Pinpoint the cell where the given text exists, returning its [X, Y] midpoint coordinate. 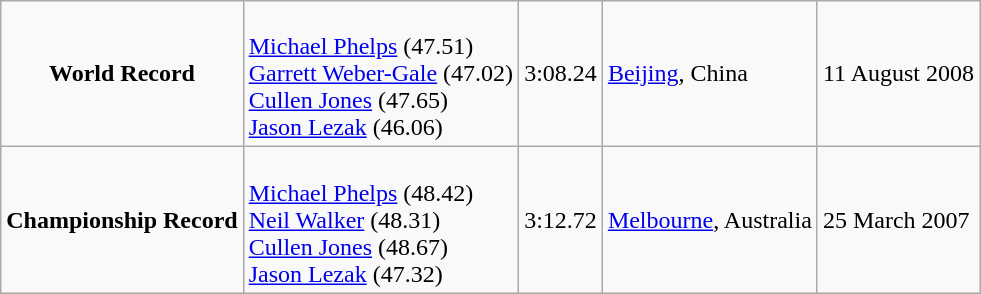
Championship Record [122, 220]
3:08.24 [561, 74]
Michael Phelps (48.42)Neil Walker (48.31)Cullen Jones (48.67)Jason Lezak (47.32) [380, 220]
25 March 2007 [898, 220]
Michael Phelps (47.51)Garrett Weber-Gale (47.02)Cullen Jones (47.65)Jason Lezak (46.06) [380, 74]
11 August 2008 [898, 74]
Melbourne, Australia [710, 220]
3:12.72 [561, 220]
Beijing, China [710, 74]
World Record [122, 74]
